Identify which cell holds the provided text, then report its (x, y) central coordinate. 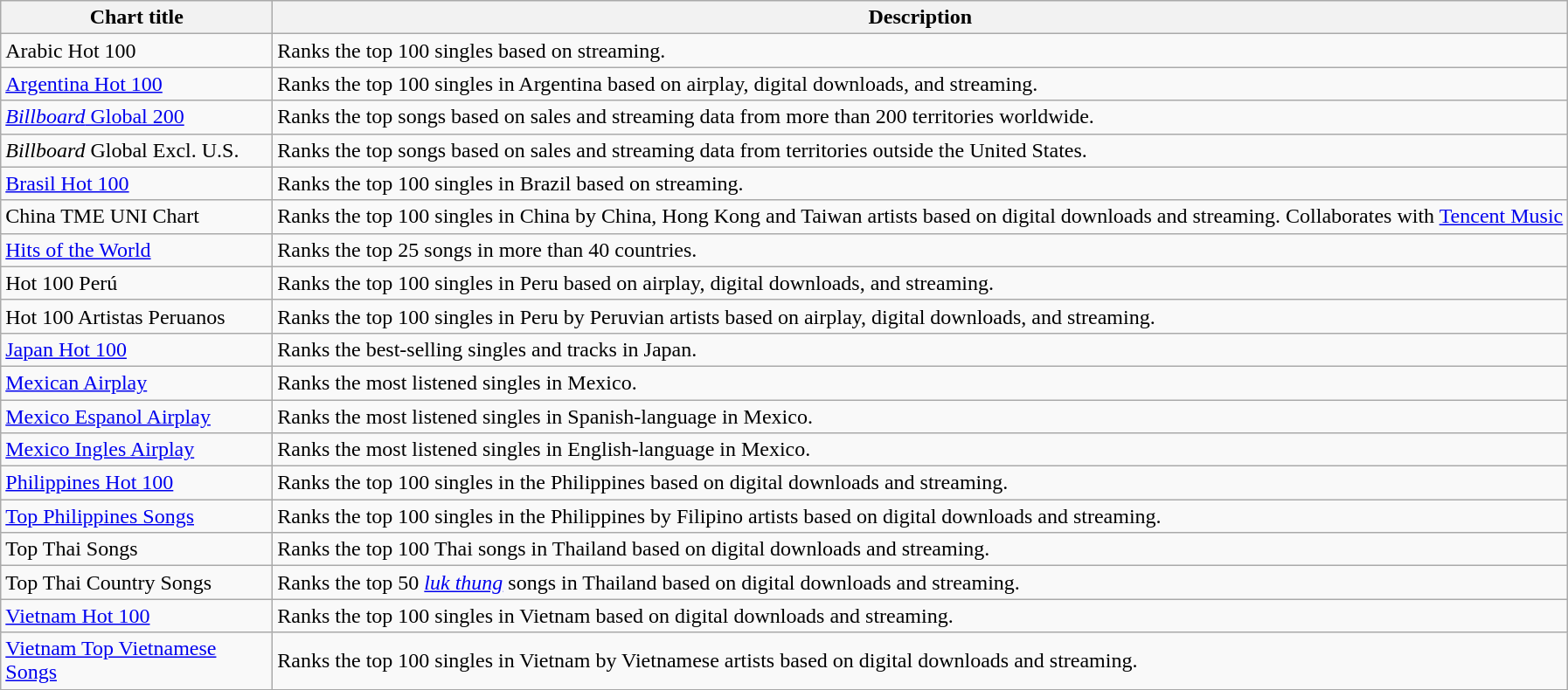
Mexico Ingles Airplay (136, 450)
Hits of the World (136, 250)
Ranks the top 100 singles in Brazil based on streaming. (920, 183)
Ranks the top 100 singles in Peru based on airplay, digital downloads, and streaming. (920, 283)
Ranks the most listened singles in English-language in Mexico. (920, 450)
China TME UNI Chart (136, 217)
Chart title (136, 17)
Philippines Hot 100 (136, 483)
Ranks the best-selling singles and tracks in Japan. (920, 349)
Ranks the top 100 Thai songs in Thailand based on digital downloads and streaming. (920, 549)
Hot 100 Artistas Peruanos (136, 316)
Mexican Airplay (136, 383)
Description (920, 17)
Top Philippines Songs (136, 516)
Japan Hot 100 (136, 349)
Ranks the top 100 singles in China by China, Hong Kong and Taiwan artists based on digital downloads and streaming. Collaborates with Tencent Music (920, 217)
Billboard Global 200 (136, 117)
Ranks the top 100 singles in the Philippines based on digital downloads and streaming. (920, 483)
Ranks the top songs based on sales and streaming data from more than 200 territories worldwide. (920, 117)
Argentina Hot 100 (136, 84)
Ranks the most listened singles in Mexico. (920, 383)
Top Thai Songs (136, 549)
Vietnam Top Vietnamese Songs (136, 660)
Hot 100 Perú (136, 283)
Ranks the top songs based on sales and streaming data from territories outside the United States. (920, 150)
Brasil Hot 100 (136, 183)
Ranks the top 50 luk thung songs in Thailand based on digital downloads and streaming. (920, 583)
Billboard Global Excl. U.S. (136, 150)
Ranks the most listened singles in Spanish-language in Mexico. (920, 417)
Ranks the top 25 songs in more than 40 countries. (920, 250)
Ranks the top 100 singles in Vietnam based on digital downloads and streaming. (920, 616)
Top Thai Country Songs (136, 583)
Ranks the top 100 singles in Peru by Peruvian artists based on airplay, digital downloads, and streaming. (920, 316)
Vietnam Hot 100 (136, 616)
Mexico Espanol Airplay (136, 417)
Ranks the top 100 singles in Vietnam by Vietnamese artists based on digital downloads and streaming. (920, 660)
Arabic Hot 100 (136, 51)
Ranks the top 100 singles in the Philippines by Filipino artists based on digital downloads and streaming. (920, 516)
Ranks the top 100 singles in Argentina based on airplay, digital downloads, and streaming. (920, 84)
Ranks the top 100 singles based on streaming. (920, 51)
